For the text-containing cell, return its midpoint in [X, Y] coordinate format. 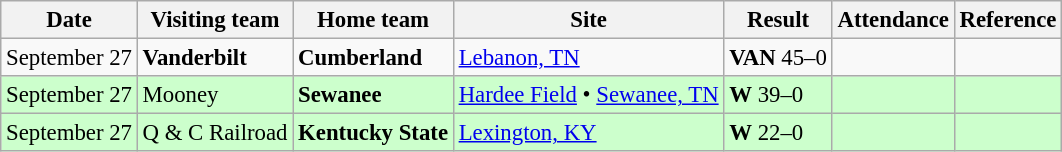
Lebanon, TN [588, 58]
Cumberland [374, 58]
Lexington, KY [588, 133]
Home team [374, 20]
Vanderbilt [215, 58]
Date [69, 20]
W 22–0 [778, 133]
VAN 45–0 [778, 58]
Hardee Field • Sewanee, TN [588, 95]
Sewanee [374, 95]
Visiting team [215, 20]
Kentucky State [374, 133]
Attendance [893, 20]
Q & C Railroad [215, 133]
Reference [1008, 20]
Site [588, 20]
Result [778, 20]
Mooney [215, 95]
W 39–0 [778, 95]
